Scan for the cell matching the given text and deliver its [X, Y] coordinate at center. 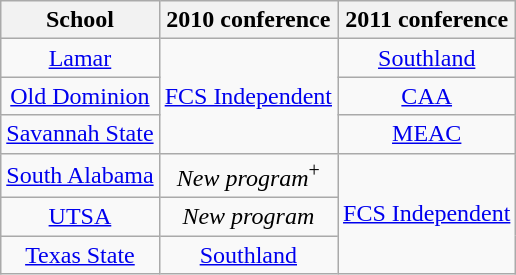
2011 conference [427, 20]
New program [248, 217]
Old Dominion [80, 96]
New program+ [248, 176]
School [80, 20]
South Alabama [80, 176]
UTSA [80, 217]
CAA [427, 96]
Savannah State [80, 134]
MEAC [427, 134]
2010 conference [248, 20]
Lamar [80, 58]
Texas State [80, 255]
